Return (x, y) of the center of cell containing provided text 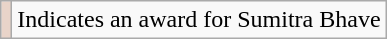
Indicates an award for Sumitra Bhave (199, 20)
